Extract the [x, y] coordinate from the center of the cell holding the provided text.  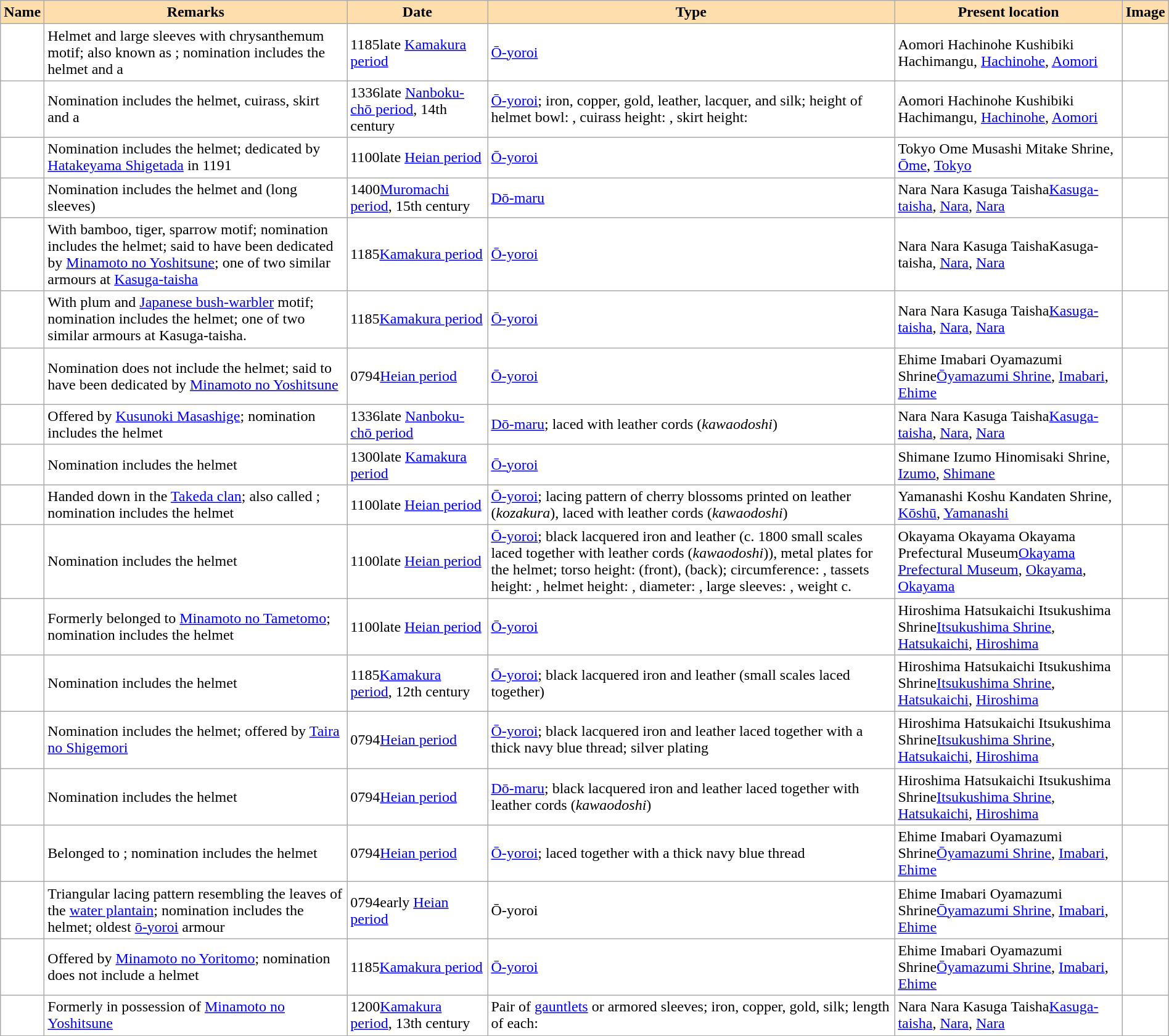
Dō-maru [691, 197]
1336late Nanboku-chō period [417, 424]
Yamanashi Koshu Kandaten Shrine, Kōshū, Yamanashi [1009, 504]
Offered by Kusunoki Masashige; nomination includes the helmet [196, 424]
1400Muromachi period, 15th century [417, 197]
Dō-maru; black lacquered iron and leather laced together with leather cords (kawaodoshi) [691, 797]
Nomination includes the helmet, cuirass, skirt and a [196, 109]
Nomination includes the helmet; dedicated by Hatakeyama Shigetada in 1191 [196, 158]
Offered by Minamoto no Yoritomo; nomination does not include a helmet [196, 967]
Tokyo Ome Musashi Mitake Shrine, Ōme, Tokyo [1009, 158]
With plum and Japanese bush-warbler motif; nomination includes the helmet; one of two similar armours at Kasuga-taisha. [196, 319]
1185Kamakura period, 12th century [417, 683]
1336late Nanboku-chō period, 14th century [417, 109]
Present location [1009, 12]
Shimane Izumo Hinomisaki Shrine, Izumo, Shimane [1009, 465]
Pair of gauntlets or armored sleeves; iron, copper, gold, silk; length of each: [691, 1016]
Formerly in possession of Minamoto no Yoshitsune [196, 1016]
Ō-yoroi; black lacquered iron and leather laced together with a thick navy blue thread; silver plating [691, 740]
0794early Heian period [417, 910]
Helmet and large sleeves with chrysanthemum motif; also known as ; nomination includes the helmet and a [196, 52]
1200Kamakura period, 13th century [417, 1016]
Ō-yoroi; iron, copper, gold, leather, lacquer, and silk; height of helmet bowl: , cuirass height: , skirt height: [691, 109]
Ō-yoroi; black lacquered iron and leather (small scales laced together) [691, 683]
Ō-yoroi; laced together with a thick navy blue thread [691, 854]
Handed down in the Takeda clan; also called ; nomination includes the helmet [196, 504]
Formerly belonged to Minamoto no Tametomo; nomination includes the helmet [196, 626]
Nomination includes the helmet; offered by Taira no Shigemori [196, 740]
1185late Kamakura period [417, 52]
Okayama Okayama Okayama Prefectural MuseumOkayama Prefectural Museum, Okayama, Okayama [1009, 561]
Ō-yoroi; lacing pattern of cherry blossoms printed on leather (kozakura), laced with leather cords (kawaodoshi) [691, 504]
Dō-maru; laced with leather cords (kawaodoshi) [691, 424]
1300late Kamakura period [417, 465]
Image [1146, 12]
Triangular lacing pattern resembling the leaves of the water plantain; nomination includes the helmet; oldest ō-yoroi armour [196, 910]
Type [691, 12]
Date [417, 12]
Name [22, 12]
Nomination includes the helmet and (long sleeves) [196, 197]
Belonged to ; nomination includes the helmet [196, 854]
Remarks [196, 12]
Nomination does not include the helmet; said to have been dedicated by Minamoto no Yoshitsune [196, 376]
